Search for the cell housing the specified text and yield its [x, y] center coordinate. 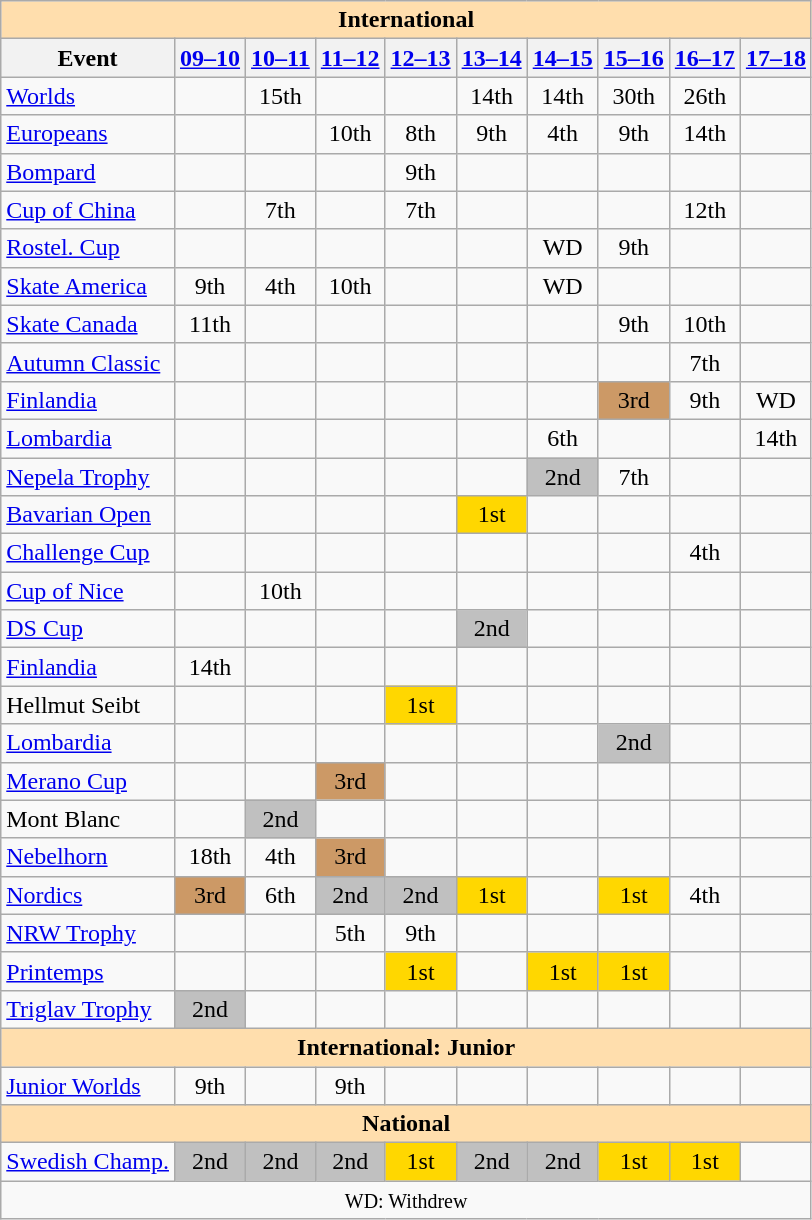
Bompard [88, 172]
16–17 [704, 58]
Event [88, 58]
Challenge Cup [88, 553]
8th [420, 134]
15–16 [634, 58]
09–10 [210, 58]
Junior Worlds [88, 1085]
15th [281, 96]
18th [210, 857]
Mont Blanc [88, 819]
Bavarian Open [88, 515]
11–12 [350, 58]
Worlds [88, 96]
5th [350, 933]
Hellmut Seibt [88, 705]
Nordics [88, 895]
Rostel. Cup [88, 248]
Nebelhorn [88, 857]
Skate Canada [88, 324]
Triglav Trophy [88, 1009]
11th [210, 324]
Printemps [88, 971]
Skate America [88, 286]
International [406, 20]
Swedish Champ. [88, 1162]
DS Cup [88, 629]
National [406, 1124]
Cup of China [88, 210]
Autumn Classic [88, 362]
26th [704, 96]
Merano Cup [88, 781]
14–15 [562, 58]
12–13 [420, 58]
International: Junior [406, 1047]
NRW Trophy [88, 933]
30th [634, 96]
WD: Withdrew [406, 1200]
10–11 [281, 58]
Cup of Nice [88, 591]
Europeans [88, 134]
12th [704, 210]
13–14 [492, 58]
Nepela Trophy [88, 477]
17–18 [776, 58]
